Scan for the cell matching the given text and deliver its [X, Y] coordinate at center. 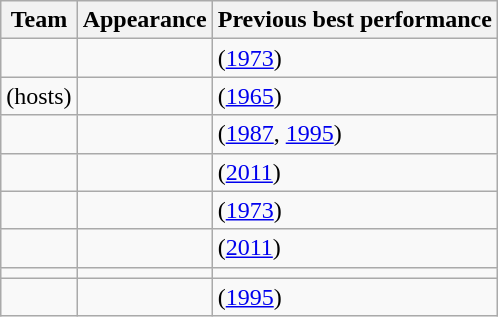
Previous best performance [354, 20]
(1987, 1995) [354, 134]
Team [39, 20]
(1995) [354, 297]
Appearance [144, 20]
(1965) [354, 96]
(hosts) [39, 96]
